Extract the (x, y) coordinate from the center of the cell holding the provided text.  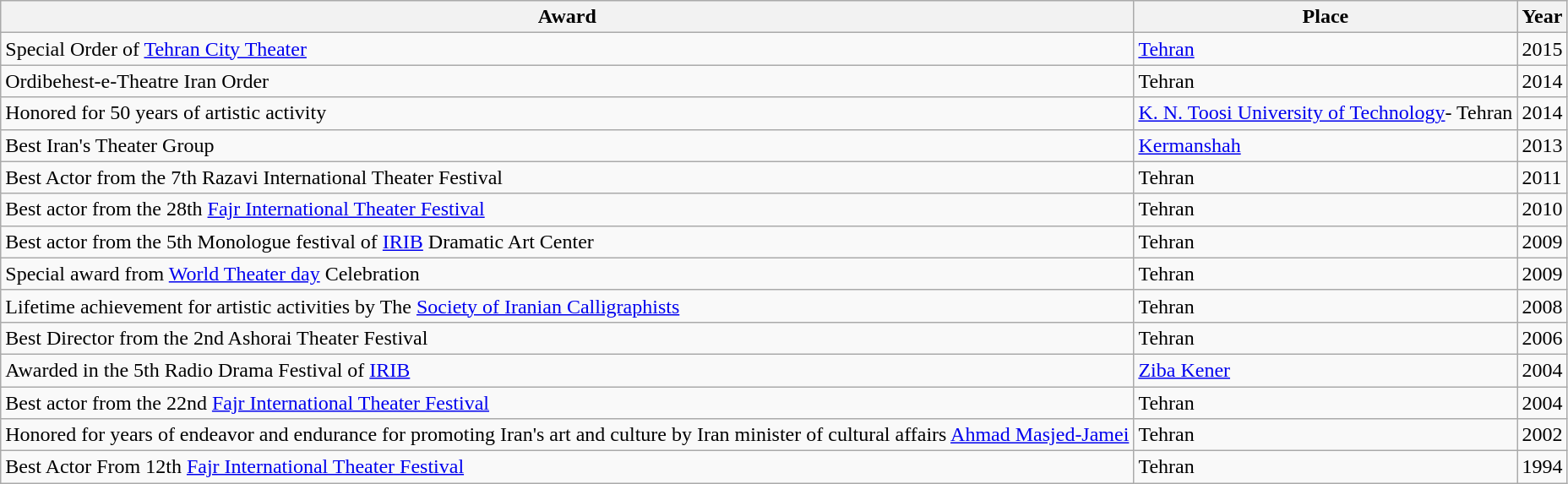
2002 (1543, 435)
2013 (1543, 145)
Lifetime achievement for artistic activities by The Society of Iranian Calligraphists (568, 306)
Best Actor From 12th Fajr International Theater Festival (568, 467)
Awarded in the 5th Radio Drama Festival of IRIB (568, 370)
Best Actor from the 7th Razavi International Theater Festival (568, 177)
Special Order of Tehran City Theater (568, 49)
Best actor from the 28th Fajr International Theater Festival (568, 209)
Year (1543, 17)
2008 (1543, 306)
Best actor from the 22nd Fajr International Theater Festival (568, 403)
Place (1326, 17)
Ziba Kener (1326, 370)
Special award from World Theater day Celebration (568, 274)
2010 (1543, 209)
Honored for years of endeavor and endurance for promoting Iran's art and culture by Iran minister of cultural affairs Ahmad Masjed-Jamei (568, 435)
1994 (1543, 467)
2015 (1543, 49)
Best actor from the 5th Monologue festival of IRIB Dramatic Art Center (568, 242)
Best Iran's Theater Group (568, 145)
Kermanshah (1326, 145)
2006 (1543, 338)
Best Director from the 2nd Ashorai Theater Festival (568, 338)
Honored for 50 years of artistic activity (568, 113)
Ordibehest-e-Theatre Iran Order (568, 81)
K. N. Toosi University of Technology- Tehran (1326, 113)
Award (568, 17)
2011 (1543, 177)
